Provide the [X, Y] coordinate of the cell's center where the given text is located.  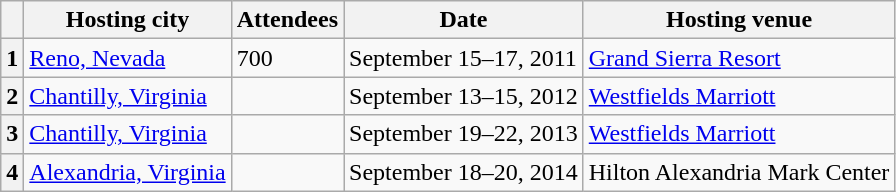
Hosting city [128, 20]
4 [12, 172]
1 [12, 58]
Date [464, 20]
September 13–15, 2012 [464, 96]
September 19–22, 2013 [464, 134]
Hilton Alexandria Mark Center [739, 172]
Alexandria, Virginia [128, 172]
Reno, Nevada [128, 58]
Grand Sierra Resort [739, 58]
3 [12, 134]
Hosting venue [739, 20]
700 [287, 58]
2 [12, 96]
September 15–17, 2011 [464, 58]
Attendees [287, 20]
September 18–20, 2014 [464, 172]
